Return [x, y] of the center of cell containing provided text 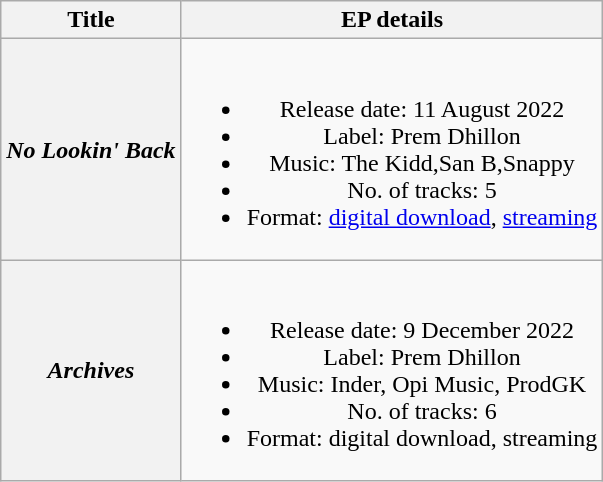
No Lookin' Back [91, 150]
Title [91, 20]
Archives [91, 370]
Release date: 9 December 2022Label: Prem DhillonMusic: Inder, Opi Music, ProdGKNo. of tracks: 6Format: digital download, streaming [392, 370]
Release date: 11 August 2022Label: Prem DhillonMusic: The Kidd,San B,SnappyNo. of tracks: 5Format: digital download, streaming [392, 150]
EP details [392, 20]
